Return the [X, Y] coordinate for the center point of the cell that contains the specified text.  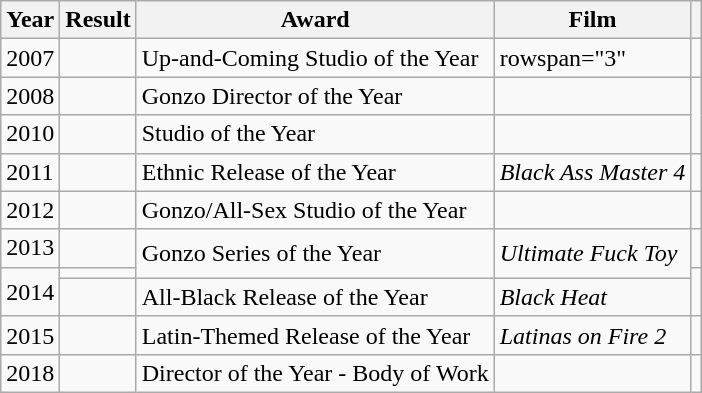
Latinas on Fire 2 [592, 335]
Gonzo/All-Sex Studio of the Year [315, 210]
2012 [30, 210]
Ultimate Fuck Toy [592, 254]
Ethnic Release of the Year [315, 172]
Gonzo Series of the Year [315, 254]
2008 [30, 96]
2011 [30, 172]
Award [315, 20]
All-Black Release of the Year [315, 297]
Up-and-Coming Studio of the Year [315, 58]
Year [30, 20]
Black Ass Master 4 [592, 172]
Latin-Themed Release of the Year [315, 335]
2014 [30, 292]
2013 [30, 248]
2018 [30, 373]
2010 [30, 134]
Studio of the Year [315, 134]
2015 [30, 335]
Director of the Year - Body of Work [315, 373]
Black Heat [592, 297]
2007 [30, 58]
Gonzo Director of the Year [315, 96]
Result [98, 20]
rowspan="3" [592, 58]
Film [592, 20]
